Return [X, Y] of the center of cell containing provided text 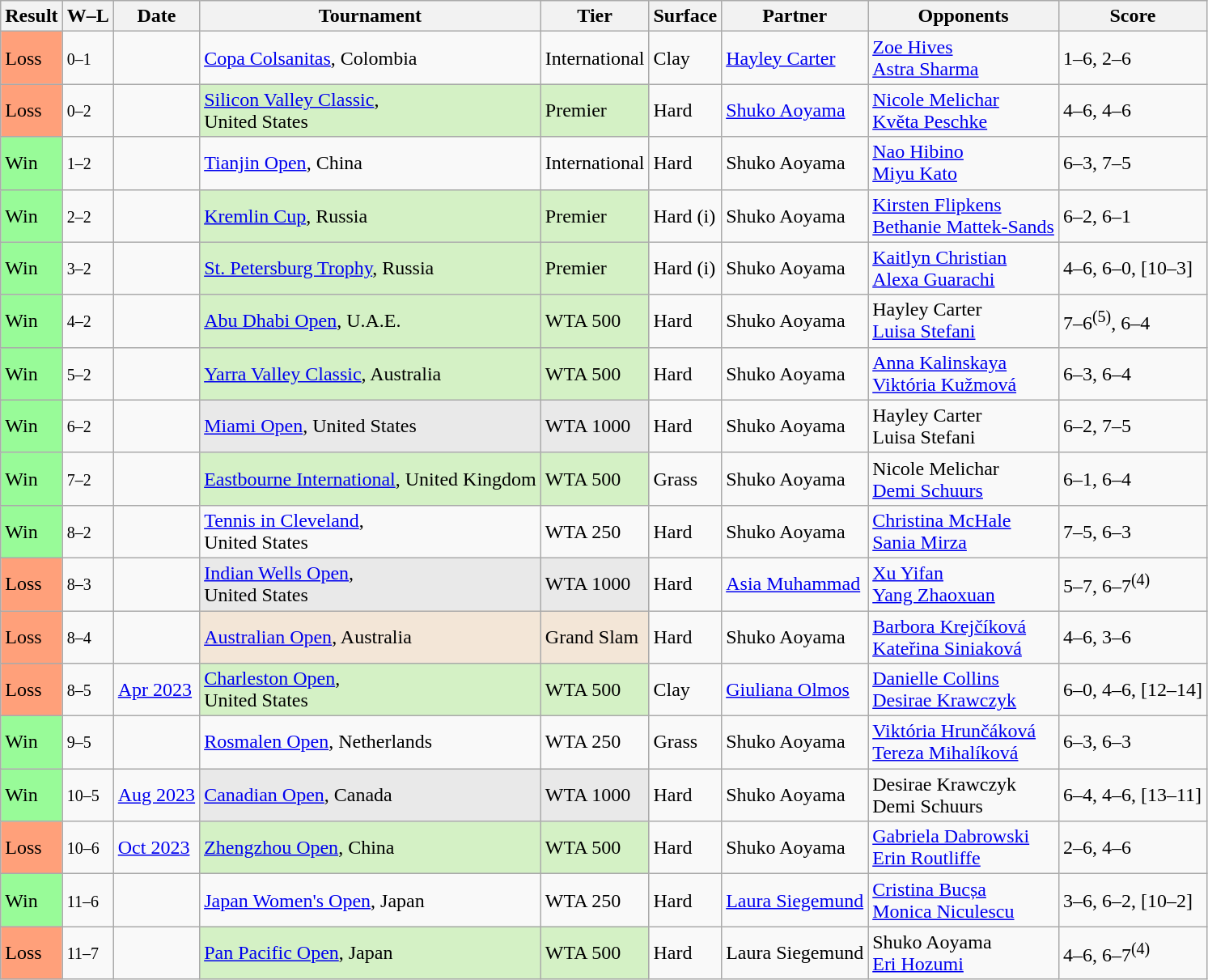
Charleston Open, United States [371, 689]
Shuko Aoyama Eri Hozumi [964, 953]
7–5, 6–3 [1133, 531]
Desirae Krawczyk Demi Schuurs [964, 795]
Eastbourne International, United Kingdom [371, 479]
Date [156, 16]
Zoe Hives Astra Sharma [964, 58]
Australian Open, Australia [371, 636]
2–6, 4–6 [1133, 848]
Apr 2023 [156, 689]
Viktória Hrunčáková Tereza Mihalíková [964, 743]
6–3, 7–5 [1133, 163]
Nao Hibino Miyu Kato [964, 163]
0–1 [87, 58]
0–2 [87, 110]
Zhengzhou Open, China [371, 848]
Surface [685, 16]
3–6, 6–2, [10–2] [1133, 900]
Canadian Open, Canada [371, 795]
6–2 [87, 426]
Pan Pacific Open, Japan [371, 953]
4–6, 6–7(4) [1133, 953]
Kaitlyn Christian Alexa Guarachi [964, 269]
Miami Open, United States [371, 426]
Nicole Melichar Květa Peschke [964, 110]
Danielle Collins Desirae Krawczyk [964, 689]
Opponents [964, 16]
Score [1133, 16]
Kirsten Flipkens Bethanie Mattek-Sands [964, 215]
Tournament [371, 16]
Japan Women's Open, Japan [371, 900]
Asia Muhammad [795, 584]
6–3, 6–4 [1133, 374]
6–4, 4–6, [13–11] [1133, 795]
W–L [87, 16]
5–7, 6–7(4) [1133, 584]
6–2, 6–1 [1133, 215]
5–2 [87, 374]
Copa Colsanitas, Colombia [371, 58]
Barbora Krejčíková Kateřina Siniaková [964, 636]
4–6, 6–0, [10–3] [1133, 269]
2–2 [87, 215]
11–7 [87, 953]
Grand Slam [595, 636]
Kremlin Cup, Russia [371, 215]
Rosmalen Open, Netherlands [371, 743]
7–6(5), 6–4 [1133, 320]
Tier [595, 16]
Silicon Valley Classic, United States [371, 110]
6–0, 4–6, [12–14] [1133, 689]
Tianjin Open, China [371, 163]
Gabriela Dabrowski Erin Routliffe [964, 848]
6–2, 7–5 [1133, 426]
1–6, 2–6 [1133, 58]
Result [32, 16]
8–5 [87, 689]
7–2 [87, 479]
4–6, 4–6 [1133, 110]
St. Petersburg Trophy, Russia [371, 269]
9–5 [87, 743]
Tennis in Cleveland, United States [371, 531]
Partner [795, 16]
Indian Wells Open, United States [371, 584]
Aug 2023 [156, 795]
6–3, 6–3 [1133, 743]
Anna Kalinskaya Viktória Kužmová [964, 374]
Giuliana Olmos [795, 689]
10–6 [87, 848]
4–2 [87, 320]
Abu Dhabi Open, U.A.E. [371, 320]
10–5 [87, 795]
Christina McHale Sania Mirza [964, 531]
Hayley Carter [795, 58]
6–1, 6–4 [1133, 479]
Cristina Bucșa Monica Niculescu [964, 900]
Oct 2023 [156, 848]
1–2 [87, 163]
11–6 [87, 900]
Yarra Valley Classic, Australia [371, 374]
3–2 [87, 269]
4–6, 3–6 [1133, 636]
Nicole Melichar Demi Schuurs [964, 479]
8–3 [87, 584]
Xu Yifan Yang Zhaoxuan [964, 584]
8–4 [87, 636]
8–2 [87, 531]
